Output the (X, Y) coordinate of the center of the cell containing the given text.  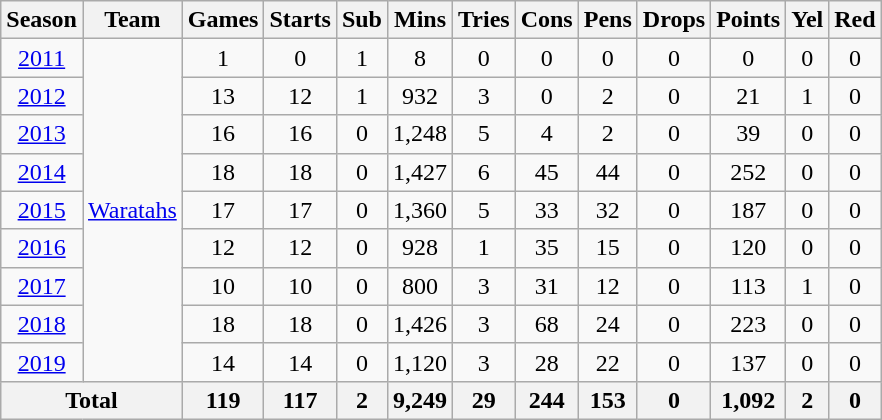
45 (546, 172)
24 (608, 324)
33 (546, 210)
2017 (42, 286)
2014 (42, 172)
32 (608, 210)
2011 (42, 58)
9,249 (420, 400)
117 (300, 400)
2012 (42, 96)
252 (748, 172)
4 (546, 134)
119 (223, 400)
39 (748, 134)
120 (748, 248)
Mins (420, 20)
2015 (42, 210)
Drops (674, 20)
1,360 (420, 210)
Points (748, 20)
Season (42, 20)
187 (748, 210)
932 (420, 96)
928 (420, 248)
6 (484, 172)
22 (608, 362)
Team (132, 20)
1,427 (420, 172)
1,120 (420, 362)
2013 (42, 134)
Yel (808, 20)
Red (855, 20)
2018 (42, 324)
2016 (42, 248)
Games (223, 20)
113 (748, 286)
31 (546, 286)
29 (484, 400)
Cons (546, 20)
68 (546, 324)
223 (748, 324)
1,092 (748, 400)
Sub (362, 20)
35 (546, 248)
Tries (484, 20)
2019 (42, 362)
13 (223, 96)
Starts (300, 20)
Waratahs (132, 210)
137 (748, 362)
15 (608, 248)
1,426 (420, 324)
Pens (608, 20)
28 (546, 362)
1,248 (420, 134)
800 (420, 286)
21 (748, 96)
153 (608, 400)
8 (420, 58)
244 (546, 400)
44 (608, 172)
Total (92, 400)
